Pinpoint the cell where the given text exists, returning its (X, Y) midpoint coordinate. 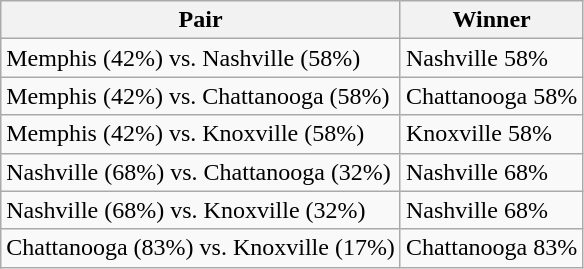
Chattanooga (83%) vs. Knoxville (17%) (201, 248)
Knoxville 58% (491, 134)
Chattanooga 58% (491, 96)
Memphis (42%) vs. Nashville (58%) (201, 58)
Nashville 58% (491, 58)
Nashville (68%) vs. Knoxville (32%) (201, 210)
Memphis (42%) vs. Chattanooga (58%) (201, 96)
Memphis (42%) vs. Knoxville (58%) (201, 134)
Pair (201, 20)
Winner (491, 20)
Chattanooga 83% (491, 248)
Nashville (68%) vs. Chattanooga (32%) (201, 172)
